Detect which cell encompasses the target text, then output its (x, y) center coordinate. 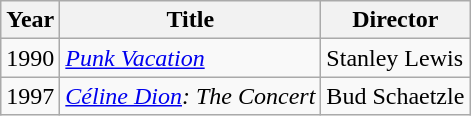
Director (396, 20)
Year (30, 20)
1997 (30, 96)
1990 (30, 58)
Title (190, 20)
Punk Vacation (190, 58)
Bud Schaetzle (396, 96)
Stanley Lewis (396, 58)
Céline Dion: The Concert (190, 96)
